From the cell containing the given text, extract its center point as (X, Y) coordinate. 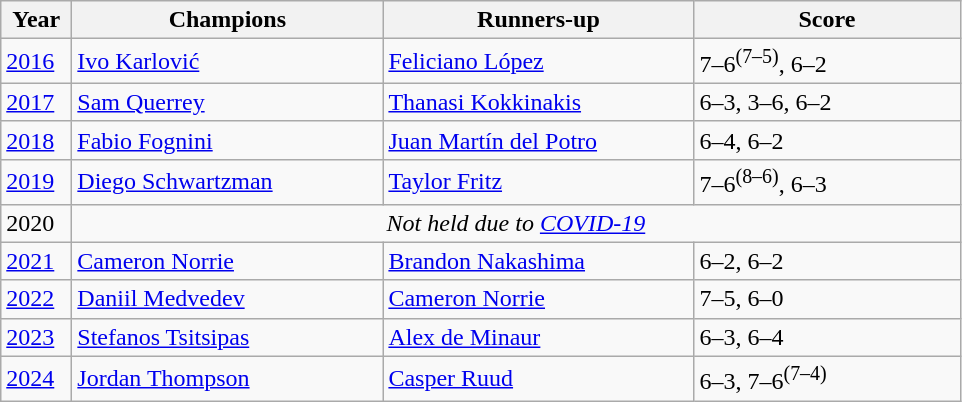
Sam Querrey (228, 102)
Year (36, 20)
Thanasi Kokkinakis (538, 102)
Runners-up (538, 20)
2021 (36, 261)
Ivo Karlović (228, 62)
Stefanos Tsitsipas (228, 337)
Brandon Nakashima (538, 261)
6–4, 6–2 (827, 140)
Jordan Thompson (228, 378)
2016 (36, 62)
Casper Ruud (538, 378)
Juan Martín del Potro (538, 140)
2024 (36, 378)
Not held due to COVID-19 (516, 223)
2022 (36, 299)
2019 (36, 182)
Score (827, 20)
2018 (36, 140)
Champions (228, 20)
2020 (36, 223)
7–6(7–5), 6–2 (827, 62)
6–3, 6–4 (827, 337)
2017 (36, 102)
Fabio Fognini (228, 140)
2023 (36, 337)
7–5, 6–0 (827, 299)
6–2, 6–2 (827, 261)
7–6(8–6), 6–3 (827, 182)
Daniil Medvedev (228, 299)
Alex de Minaur (538, 337)
Taylor Fritz (538, 182)
6–3, 7–6(7–4) (827, 378)
6–3, 3–6, 6–2 (827, 102)
Feliciano López (538, 62)
Diego Schwartzman (228, 182)
